Search for the cell housing the specified text and yield its (X, Y) center coordinate. 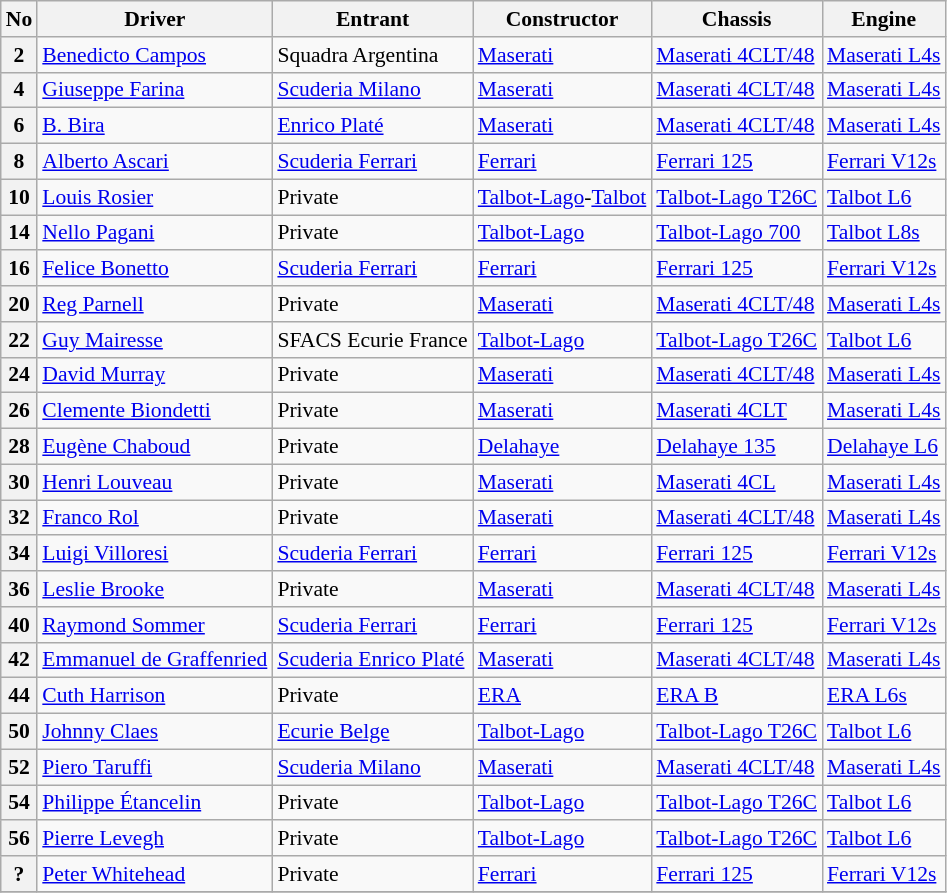
6 (20, 126)
4 (20, 90)
54 (20, 803)
Scuderia Enrico Platé (372, 660)
52 (20, 767)
Entrant (372, 19)
ERA (562, 696)
44 (20, 696)
Enrico Platé (372, 126)
Alberto Ascari (154, 162)
Engine (884, 19)
Guy Mairesse (154, 340)
50 (20, 732)
26 (20, 411)
Peter Whitehead (154, 874)
34 (20, 554)
20 (20, 304)
David Murray (154, 375)
Johnny Claes (154, 732)
24 (20, 375)
Ecurie Belge (372, 732)
30 (20, 482)
ERA L6s (884, 696)
Nello Pagani (154, 233)
Pierre Levegh (154, 839)
Eugène Chaboud (154, 447)
B. Bira (154, 126)
Talbot-Lago 700 (736, 233)
Reg Parnell (154, 304)
Constructor (562, 19)
? (20, 874)
14 (20, 233)
Maserati 4CLT (736, 411)
Clemente Biondetti (154, 411)
Benedicto Campos (154, 55)
Cuth Harrison (154, 696)
8 (20, 162)
SFACS Ecurie France (372, 340)
Louis Rosier (154, 197)
Delahaye L6 (884, 447)
No (20, 19)
10 (20, 197)
Henri Louveau (154, 482)
28 (20, 447)
ERA B (736, 696)
Giuseppe Farina (154, 90)
Talbot L8s (884, 233)
Delahaye 135 (736, 447)
16 (20, 269)
Philippe Étancelin (154, 803)
36 (20, 589)
Squadra Argentina (372, 55)
56 (20, 839)
Franco Rol (154, 518)
Driver (154, 19)
22 (20, 340)
42 (20, 660)
Leslie Brooke (154, 589)
Chassis (736, 19)
Felice Bonetto (154, 269)
Luigi Villoresi (154, 554)
32 (20, 518)
2 (20, 55)
Delahaye (562, 447)
Piero Taruffi (154, 767)
Emmanuel de Graffenried (154, 660)
Maserati 4CL (736, 482)
Talbot-Lago-Talbot (562, 197)
40 (20, 625)
Raymond Sommer (154, 625)
